Identify which cell holds the provided text, then report its (x, y) central coordinate. 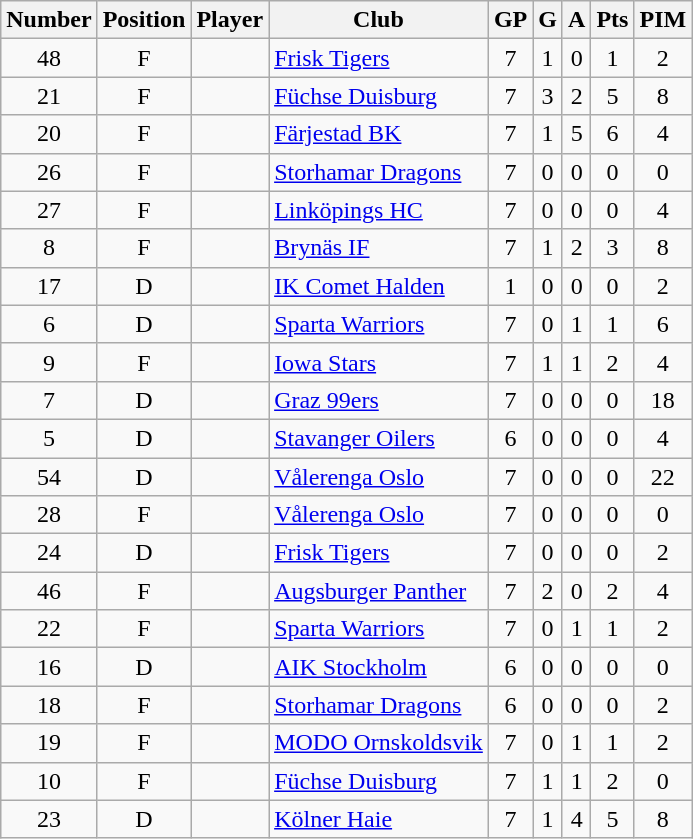
27 (49, 210)
10 (49, 781)
Number (49, 20)
Brynäs IF (379, 248)
GP (510, 20)
Graz 99ers (379, 400)
IK Comet Halden (379, 286)
Linköpings HC (379, 210)
MODO Ornskoldsvik (379, 743)
19 (49, 743)
Pts (612, 20)
Position (144, 20)
48 (49, 58)
26 (49, 172)
24 (49, 553)
20 (49, 134)
A (576, 20)
Player (230, 20)
G (548, 20)
Club (379, 20)
Augsburger Panther (379, 591)
Färjestad BK (379, 134)
AIK Stockholm (379, 667)
23 (49, 819)
54 (49, 477)
28 (49, 515)
17 (49, 286)
9 (49, 362)
Kölner Haie (379, 819)
16 (49, 667)
21 (49, 96)
PIM (663, 20)
46 (49, 591)
Stavanger Oilers (379, 438)
Iowa Stars (379, 362)
